Scan for the cell matching the given text and deliver its (x, y) coordinate at center. 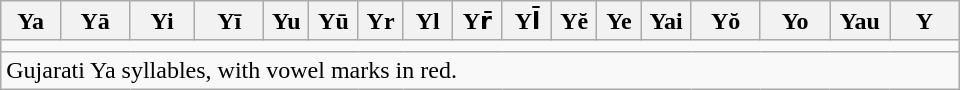
Yl (428, 21)
Yu (286, 21)
Y (925, 21)
Yl̄ (527, 21)
Yi (162, 21)
Ye (620, 21)
Yr (380, 21)
Ya (31, 21)
Yau (860, 21)
Yai (666, 21)
Yū (334, 21)
Yĕ (574, 21)
Yo (795, 21)
Yā (95, 21)
Yr̄ (478, 21)
Gujarati Ya syllables, with vowel marks in red. (480, 70)
Yŏ (726, 21)
Yī (229, 21)
